Determine the [X, Y] coordinate at the center of the cell enclosing the given text.  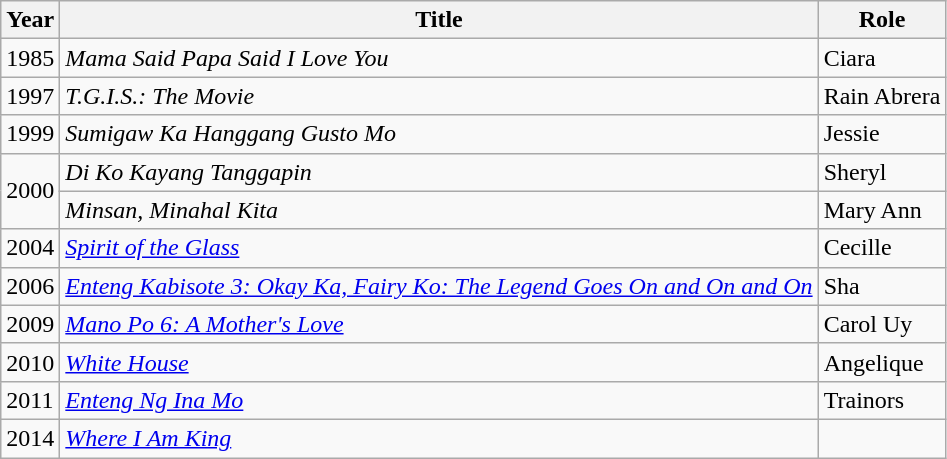
Carol Uy [882, 324]
Enteng Kabisote 3: Okay Ka, Fairy Ko: The Legend Goes On and On and On [439, 286]
Mary Ann [882, 210]
Where I Am King [439, 438]
Minsan, Minahal Kita [439, 210]
Title [439, 20]
2000 [30, 191]
T.G.I.S.: The Movie [439, 96]
Enteng Ng Ina Mo [439, 400]
Jessie [882, 134]
1985 [30, 58]
2006 [30, 286]
2011 [30, 400]
1997 [30, 96]
Sha [882, 286]
1999 [30, 134]
Angelique [882, 362]
Mama Said Papa Said I Love You [439, 58]
2010 [30, 362]
Role [882, 20]
Cecille [882, 248]
Sheryl [882, 172]
2009 [30, 324]
Rain Abrera [882, 96]
Ciara [882, 58]
Spirit of the Glass [439, 248]
White House [439, 362]
Sumigaw Ka Hanggang Gusto Mo [439, 134]
Di Ko Kayang Tanggapin [439, 172]
2014 [30, 438]
Year [30, 20]
Trainors [882, 400]
2004 [30, 248]
Mano Po 6: A Mother's Love [439, 324]
